Find where the given text appears and provide that cell's center as [x, y] coordinate. 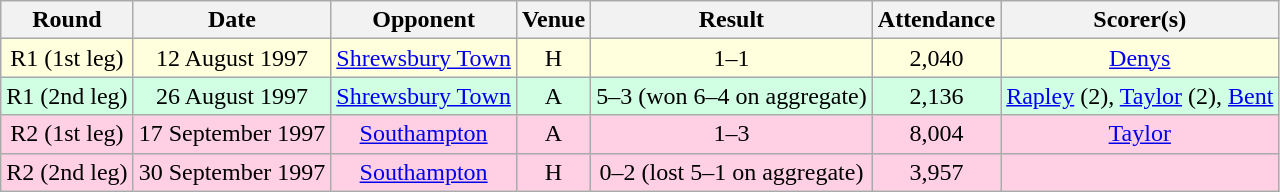
Opponent [424, 20]
R2 (2nd leg) [67, 172]
Taylor [1140, 134]
26 August 1997 [232, 96]
2,136 [936, 96]
3,957 [936, 172]
1–1 [732, 58]
8,004 [936, 134]
Attendance [936, 20]
12 August 1997 [232, 58]
17 September 1997 [232, 134]
R1 (1st leg) [67, 58]
Rapley (2), Taylor (2), Bent [1140, 96]
Date [232, 20]
Scorer(s) [1140, 20]
5–3 (won 6–4 on aggregate) [732, 96]
Result [732, 20]
0–2 (lost 5–1 on aggregate) [732, 172]
2,040 [936, 58]
Denys [1140, 58]
R1 (2nd leg) [67, 96]
30 September 1997 [232, 172]
Venue [553, 20]
R2 (1st leg) [67, 134]
Round [67, 20]
1–3 [732, 134]
